From the cell containing the given text, extract its center point as (X, Y) coordinate. 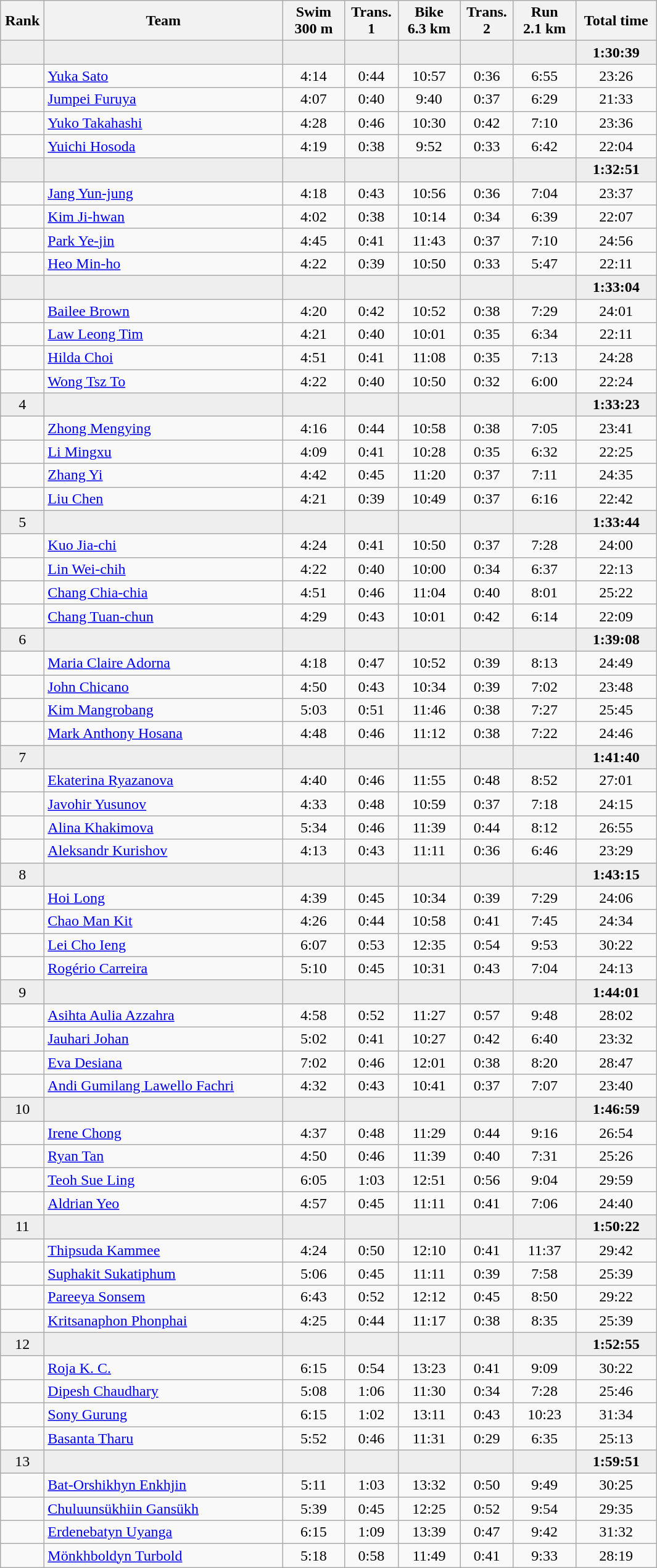
4:25 (313, 1321)
6:37 (544, 569)
Mark Anthony Hosana (163, 734)
5:39 (313, 1509)
27:01 (616, 781)
Erdenebatyn Uyanga (163, 1532)
7:07 (544, 1086)
Pareeya Sonsem (163, 1297)
Dipesh Chaudhary (163, 1391)
12:35 (429, 945)
Chang Chia-chia (163, 592)
Team (163, 21)
10:27 (429, 1039)
24:00 (616, 545)
4:20 (313, 310)
6:42 (544, 146)
Liu Chen (163, 499)
9:53 (544, 945)
4:33 (313, 804)
1:32:51 (616, 170)
Roja K. C. (163, 1367)
Trans. 2 (487, 21)
Alina Khakimova (163, 828)
25:45 (616, 710)
9:33 (544, 1556)
7:18 (544, 804)
9:04 (544, 1180)
Andi Gumilang Lawello Fachri (163, 1086)
9:52 (429, 146)
6:14 (544, 616)
Ryan Tan (163, 1156)
Kritsanaphon Phonphai (163, 1321)
4:57 (313, 1203)
12:01 (429, 1062)
0:58 (371, 1556)
1:43:15 (616, 874)
Yuka Sato (163, 76)
5:52 (313, 1438)
Chuluunsükhiin Gansükh (163, 1509)
25:13 (616, 1438)
24:13 (616, 968)
Lei Cho Ieng (163, 945)
6:29 (544, 99)
6:39 (544, 217)
11:55 (429, 781)
10:49 (429, 499)
Park Ye-jin (163, 240)
22:07 (616, 217)
0:32 (487, 381)
Hoi Long (163, 898)
5:02 (313, 1039)
4:16 (313, 428)
Teoh Sue Ling (163, 1180)
22:04 (616, 146)
25:26 (616, 1156)
13:11 (429, 1414)
Yuichi Hosoda (163, 146)
1:39:08 (616, 639)
Chang Tuan-chun (163, 616)
0:56 (487, 1180)
1:33:44 (616, 522)
Aleksandr Kurishov (163, 851)
31:34 (616, 1414)
9:49 (544, 1485)
24:35 (616, 475)
24:56 (616, 240)
11:12 (429, 734)
13:39 (429, 1532)
4:02 (313, 217)
8:52 (544, 781)
Kim Ji-hwan (163, 217)
1:09 (371, 1532)
4:45 (313, 240)
12 (22, 1344)
28:47 (616, 1062)
5:03 (313, 710)
Wong Tsz To (163, 381)
9:54 (544, 1509)
26:54 (616, 1133)
Kim Mangrobang (163, 710)
Total time (616, 21)
7:11 (544, 475)
7:27 (544, 710)
10:59 (429, 804)
6:16 (544, 499)
1:33:04 (616, 287)
29:22 (616, 1297)
6:34 (544, 334)
7 (22, 757)
4:26 (313, 921)
12:25 (429, 1509)
6:46 (544, 851)
Chao Man Kit (163, 921)
6:05 (313, 1180)
11:20 (429, 475)
13:32 (429, 1485)
7:31 (544, 1156)
9 (22, 992)
23:29 (616, 851)
10:23 (544, 1414)
Run2.1 km (544, 21)
11:29 (429, 1133)
28:19 (616, 1556)
Jumpei Furuya (163, 99)
6:00 (544, 381)
1:41:40 (616, 757)
24:34 (616, 921)
11:37 (544, 1250)
23:41 (616, 428)
9:48 (544, 1015)
Kuo Jia-chi (163, 545)
Eva Desiana (163, 1062)
6:55 (544, 76)
Heo Min-ho (163, 263)
John Chicano (163, 687)
12:12 (429, 1297)
24:46 (616, 734)
11:30 (429, 1391)
31:32 (616, 1532)
11:31 (429, 1438)
1:06 (371, 1391)
30:25 (616, 1485)
24:15 (616, 804)
4:37 (313, 1133)
5:34 (313, 828)
4:07 (313, 99)
22:42 (616, 499)
1:30:39 (616, 52)
Yuko Takahashi (163, 123)
6:35 (544, 1438)
Javohir Yusunov (163, 804)
24:06 (616, 898)
24:01 (616, 310)
Irene Chong (163, 1133)
10:31 (429, 968)
Basanta Tharu (163, 1438)
4 (22, 405)
Bat-Orshikhyn Enkhjin (163, 1485)
Zhang Yi (163, 475)
Jang Yun-jung (163, 193)
6:43 (313, 1297)
9:09 (544, 1367)
Jauhari Johan (163, 1039)
7:06 (544, 1203)
24:40 (616, 1203)
24:28 (616, 358)
10:14 (429, 217)
Bike6.3 km (429, 21)
22:25 (616, 452)
11:49 (429, 1556)
7:13 (544, 358)
6 (22, 639)
8:20 (544, 1062)
6:07 (313, 945)
23:32 (616, 1039)
11:17 (429, 1321)
Aldrian Yeo (163, 1203)
11:46 (429, 710)
23:37 (616, 193)
22:13 (616, 569)
22:24 (616, 381)
Thipsuda Kammee (163, 1250)
25:22 (616, 592)
Law Leong Tim (163, 334)
5:10 (313, 968)
7:05 (544, 428)
10:41 (429, 1086)
13:23 (429, 1367)
Maria Claire Adorna (163, 663)
4:14 (313, 76)
21:33 (616, 99)
26:55 (616, 828)
Ekaterina Ryazanova (163, 781)
1:44:01 (616, 992)
Rogério Carreira (163, 968)
13 (22, 1462)
10:56 (429, 193)
Rank (22, 21)
Sony Gurung (163, 1414)
23:40 (616, 1086)
1:33:23 (616, 405)
8:35 (544, 1321)
10 (22, 1110)
10:00 (429, 569)
10:30 (429, 123)
4:19 (313, 146)
8:12 (544, 828)
5:08 (313, 1391)
4:32 (313, 1086)
8:01 (544, 592)
Suphakit Sukatiphum (163, 1274)
24:49 (616, 663)
Li Mingxu (163, 452)
0:53 (371, 945)
7:22 (544, 734)
Swim300 m (313, 21)
22:09 (616, 616)
23:26 (616, 76)
23:48 (616, 687)
12:51 (429, 1180)
1:59:51 (616, 1462)
Bailee Brown (163, 310)
29:35 (616, 1509)
28:02 (616, 1015)
8 (22, 874)
4:09 (313, 452)
9:42 (544, 1532)
5:47 (544, 263)
4:58 (313, 1015)
10:57 (429, 76)
Trans. 1 (371, 21)
1:50:22 (616, 1227)
5:06 (313, 1274)
7:58 (544, 1274)
11:27 (429, 1015)
0:57 (487, 1015)
12:10 (429, 1250)
29:59 (616, 1180)
7:45 (544, 921)
10:28 (429, 452)
Mönkhboldyn Turbold (163, 1556)
8:50 (544, 1297)
11:43 (429, 240)
4:39 (313, 898)
11 (22, 1227)
Hilda Choi (163, 358)
Zhong Mengying (163, 428)
6:32 (544, 452)
1:52:55 (616, 1344)
Lin Wei-chih (163, 569)
1:02 (371, 1414)
1:46:59 (616, 1110)
4:28 (313, 123)
5:11 (313, 1485)
25:46 (616, 1391)
9:16 (544, 1133)
4:40 (313, 781)
29:42 (616, 1250)
5:18 (313, 1556)
Asihta Aulia Azzahra (163, 1015)
11:04 (429, 592)
4:42 (313, 475)
8:13 (544, 663)
0:29 (487, 1438)
0:51 (371, 710)
9:40 (429, 99)
6:40 (544, 1039)
4:29 (313, 616)
4:13 (313, 851)
11:08 (429, 358)
4:48 (313, 734)
5 (22, 522)
23:36 (616, 123)
